Detect which cell encompasses the target text, then output its (X, Y) center coordinate. 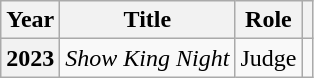
Show King Night (148, 58)
Role (268, 20)
Title (148, 20)
Year (30, 20)
Judge (268, 58)
2023 (30, 58)
